Return the (X, Y) coordinate for the center point of the cell that contains the specified text.  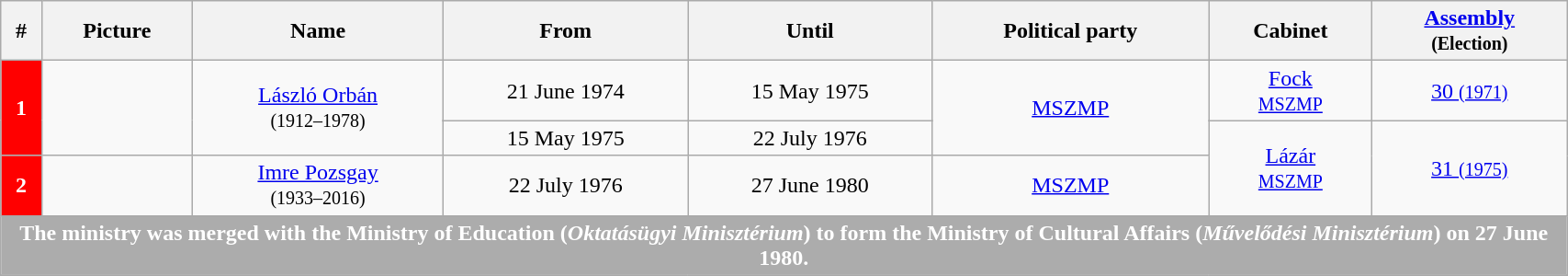
LázárMSZMP (1291, 167)
1 (21, 109)
László Orbán(1912–1978) (318, 109)
Name (318, 31)
27 June 1980 (810, 186)
Imre Pozsgay(1933–2016) (318, 186)
Cabinet (1291, 31)
# (21, 31)
2 (21, 186)
Until (810, 31)
21 June 1974 (566, 90)
30 (1971) (1470, 90)
31 (1975) (1470, 167)
From (566, 31)
FockMSZMP (1291, 90)
Picture (117, 31)
Assembly(Election) (1470, 31)
Political party (1071, 31)
